Detect which cell encompasses the target text, then output its (X, Y) center coordinate. 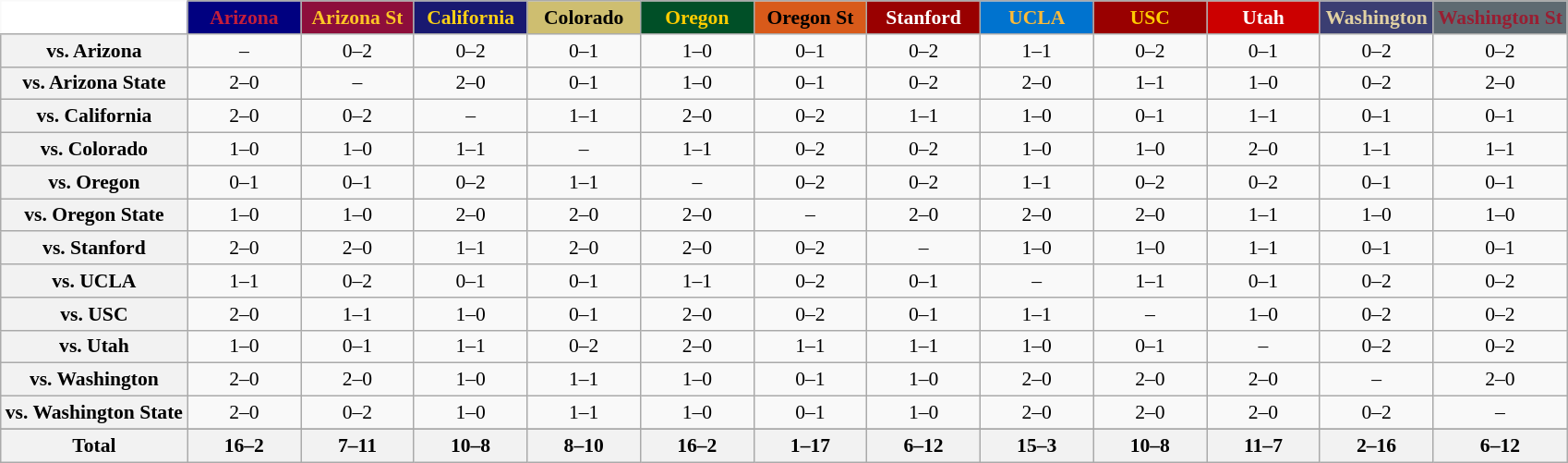
vs. Arizona State (94, 83)
11–7 (1263, 445)
1–17 (811, 445)
7–11 (358, 445)
Oregon St (811, 18)
Colorado (584, 18)
vs. Colorado (94, 150)
vs. Washington State (94, 413)
Washington St (1500, 18)
Total (94, 445)
vs. Arizona (94, 51)
Washington (1376, 18)
USC (1151, 18)
vs. Oregon (94, 182)
vs. Utah (94, 347)
Oregon (698, 18)
vs. USC (94, 314)
UCLA (1036, 18)
vs. UCLA (94, 281)
Arizona St (358, 18)
vs. Stanford (94, 249)
Arizona (244, 18)
8–10 (584, 445)
vs. California (94, 116)
California (471, 18)
15–3 (1036, 445)
vs. Oregon State (94, 215)
vs. Washington (94, 380)
2–16 (1376, 445)
Stanford (923, 18)
Utah (1263, 18)
